Identify which cell holds the provided text, then report its (x, y) central coordinate. 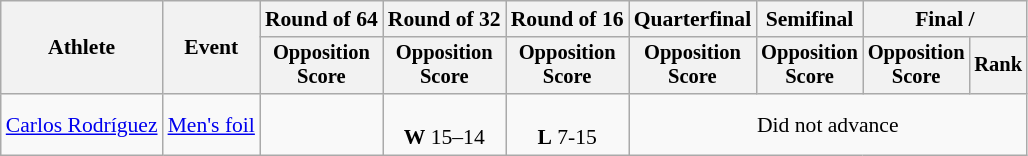
Athlete (82, 48)
Quarterfinal (693, 19)
Event (212, 48)
Did not advance (828, 124)
Semifinal (810, 19)
Men's foil (212, 124)
Rank (998, 66)
L 7-15 (568, 124)
W 15–14 (444, 124)
Carlos Rodríguez (82, 124)
Round of 32 (444, 19)
Final / (945, 19)
Round of 16 (568, 19)
Round of 64 (322, 19)
